Identify which cell holds the provided text, then report its [x, y] central coordinate. 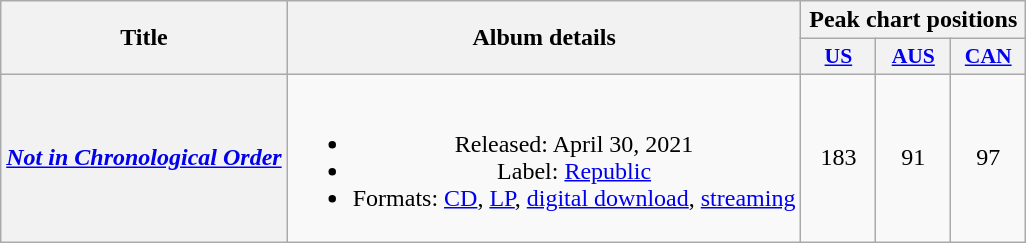
97 [988, 158]
AUS [914, 57]
Album details [544, 38]
Not in Chronological Order [144, 158]
CAN [988, 57]
Peak chart positions [914, 20]
91 [914, 158]
US [838, 57]
183 [838, 158]
Title [144, 38]
Released: April 30, 2021Label: RepublicFormats: CD, LP, digital download, streaming [544, 158]
